Detect which cell encompasses the target text, then output its (x, y) center coordinate. 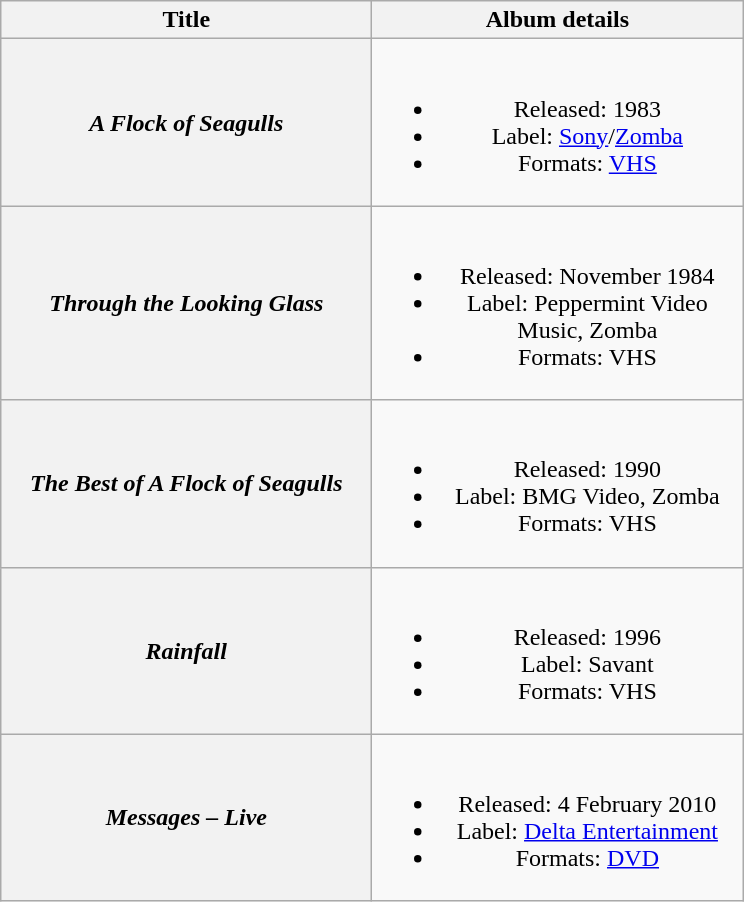
Album details (558, 20)
Released: November 1984Label: Peppermint Video Music, ZombaFormats: VHS (558, 303)
Messages – Live (186, 818)
Through the Looking Glass (186, 303)
Title (186, 20)
Released: 1990Label: BMG Video, ZombaFormats: VHS (558, 484)
A Flock of Seagulls (186, 122)
Released: 1996Label: SavantFormats: VHS (558, 650)
Rainfall (186, 650)
The Best of A Flock of Seagulls (186, 484)
Released: 4 February 2010Label: Delta EntertainmentFormats: DVD (558, 818)
Released: 1983Label: Sony/ZombaFormats: VHS (558, 122)
